Scan for the cell matching the given text and deliver its [X, Y] coordinate at center. 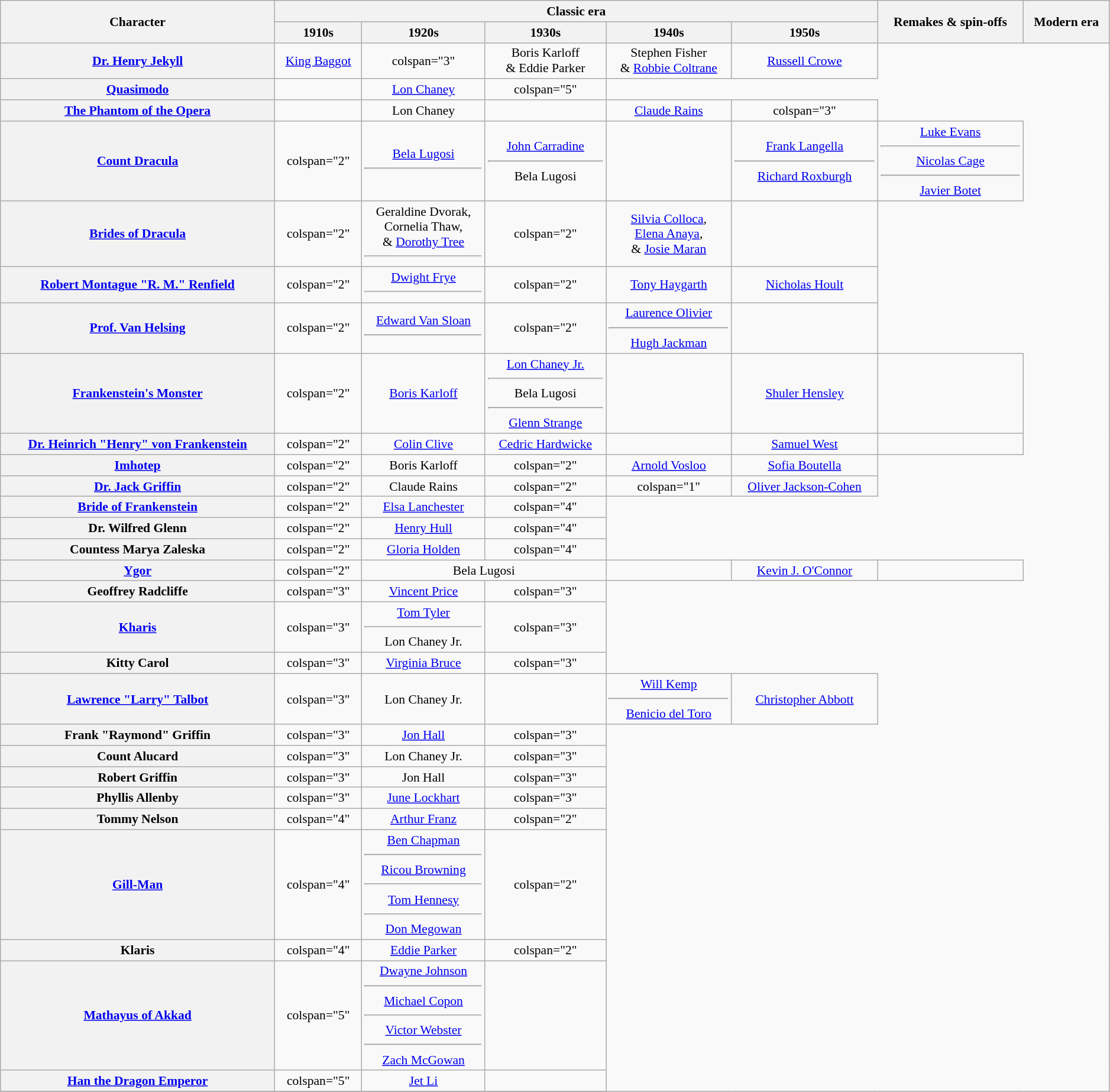
Henry Hull [423, 529]
Han the Dragon Emperor [138, 1081]
Frank "Raymond" Griffin [138, 735]
Silvia Colloca, Elena Anaya, & Josie Maran [669, 234]
Luke EvansNicolas CageJavier Botet [950, 161]
Arthur Franz [423, 819]
John Carradine Bela Lugosi [545, 161]
Tony Haygarth [669, 285]
Dr. Henry Jekyll [138, 60]
Edward Van Sloan [423, 328]
Tom Tyler Lon Chaney Jr. [423, 627]
Kevin J. O'Connor [804, 571]
Remakes & spin-offs [950, 21]
Imhotep [138, 465]
Prof. Van Helsing [138, 328]
Dr. Jack Griffin [138, 487]
Lawrence "Larry" Talbot [138, 699]
Dwayne Johnson Michael Copon Victor Webster Zach McGowan [423, 1016]
Count Dracula [138, 161]
Klaris [138, 950]
1950s [804, 33]
Jet Li [423, 1081]
Classic era [576, 11]
Character [138, 21]
Arnold Vosloo [669, 465]
Kitty Carol [138, 663]
Geoffrey Radcliffe [138, 592]
Sofia Boutella [804, 465]
Tommy Nelson [138, 819]
Cedric Hardwicke [545, 444]
Bride of Frankenstein [138, 507]
June Lockhart [423, 798]
Shuler Hensley [804, 394]
Geraldine Dvorak, Cornelia Thaw, & Dorothy Tree [423, 234]
Phyllis Allenby [138, 798]
Colin Clive [423, 444]
Frank LangellaRichard Roxburgh [804, 161]
Count Alucard [138, 756]
Oliver Jackson-Cohen [804, 487]
Quasimodo [138, 90]
Countess Marya Zaleska [138, 549]
The Phantom of the Opera [138, 111]
Virginia Bruce [423, 663]
Vincent Price [423, 592]
colspan="1" [669, 487]
1940s [669, 33]
Gill-Man [138, 884]
1930s [545, 33]
Lon Chaney Jr.Bela LugosiGlenn Strange [545, 394]
Dr. Wilfred Glenn [138, 529]
Laurence OlivierHugh Jackman [669, 328]
Brides of Dracula [138, 234]
Robert Griffin [138, 777]
Will KempBenicio del Toro [669, 699]
Eddie Parker [423, 950]
1920s [423, 33]
Mathayus of Akkad [138, 1016]
Frankenstein's Monster [138, 394]
Gloria Holden [423, 549]
Ygor [138, 571]
Stephen Fisher & Robbie Coltrane [669, 60]
Ben Chapman Ricou Browning Tom Hennesy Don Megowan [423, 884]
Christopher Abbott [804, 699]
Dwight Frye [423, 285]
Samuel West [804, 444]
Nicholas Hoult [804, 285]
Modern era [1066, 21]
Russell Crowe [804, 60]
1910s [318, 33]
Kharis [138, 627]
Boris Karloff & Eddie Parker [545, 60]
Elsa Lanchester [423, 507]
Dr. Heinrich "Henry" von Frankenstein [138, 444]
Robert Montague "R. M." Renfield [138, 285]
King Baggot [318, 60]
